For the text-containing cell, return its midpoint in (X, Y) coordinate format. 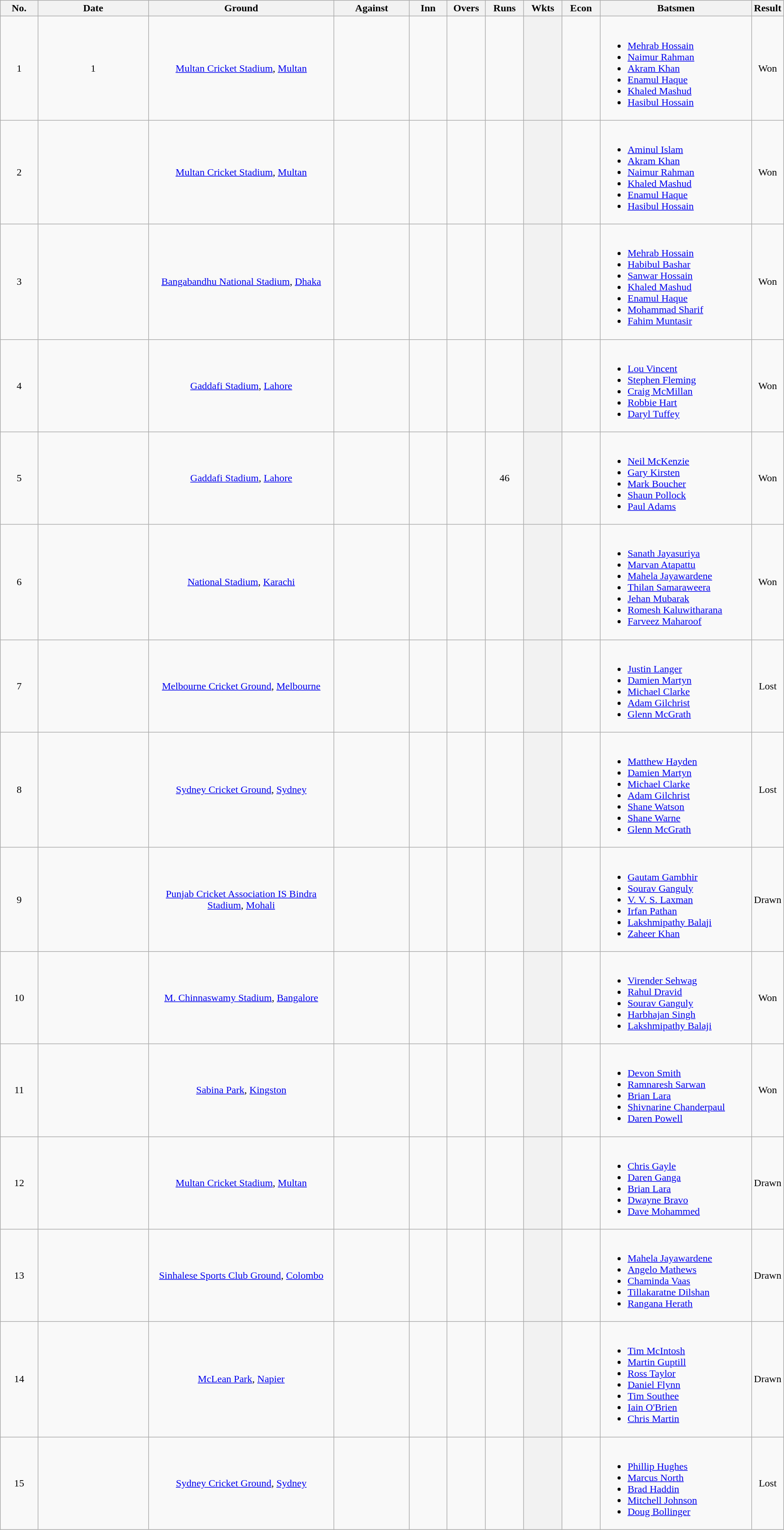
Inn (428, 8)
Gautam GambhirSourav GangulyV. V. S. LaxmanIrfan PathanLakshmipathy BalajiZaheer Khan (676, 899)
2 (19, 172)
Lou VincentStephen FlemingCraig McMillanRobbie HartDaryl Tuffey (676, 385)
15 (19, 1484)
6 (19, 582)
Melbourne Cricket Ground, Melbourne (241, 686)
11 (19, 1090)
Aminul IslamAkram KhanNaimur RahmanKhaled MashudEnamul HaqueHasibul Hossain (676, 172)
Bangabandhu National Stadium, Dhaka (241, 281)
Sanath JayasuriyaMarvan AtapattuMahela JayawardeneThilan SamaraweeraJehan MubarakRomesh KaluwitharanaFarveez Maharoof (676, 582)
National Stadium, Karachi (241, 582)
Mehrab HossainNaimur RahmanAkram KhanEnamul HaqueKhaled MashudHasibul Hossain (676, 68)
Date (93, 8)
12 (19, 1183)
Econ (581, 8)
Chris GayleDaren GangaBrian LaraDwayne BravoDave Mohammed (676, 1183)
Result (768, 8)
Justin LangerDamien MartynMichael ClarkeAdam GilchristGlenn McGrath (676, 686)
10 (19, 998)
Mahela JayawardeneAngelo MathewsChaminda VaasTillakaratne DilshanRangana Herath (676, 1276)
Sinhalese Sports Club Ground, Colombo (241, 1276)
5 (19, 478)
No. (19, 8)
Virender SehwagRahul DravidSourav GangulyHarbhajan SinghLakshmipathy Balaji (676, 998)
Punjab Cricket Association IS Bindra Stadium, Mohali (241, 899)
Mehrab HossainHabibul BasharSanwar HossainKhaled MashudEnamul HaqueMohammad SharifFahim Muntasir (676, 281)
Overs (466, 8)
9 (19, 899)
McLean Park, Napier (241, 1380)
Sabina Park, Kingston (241, 1090)
M. Chinnaswamy Stadium, Bangalore (241, 998)
Phillip HughesMarcus NorthBrad HaddinMitchell JohnsonDoug Bollinger (676, 1484)
3 (19, 281)
Devon SmithRamnaresh SarwanBrian LaraShivnarine ChanderpaulDaren Powell (676, 1090)
Ground (241, 8)
46 (504, 478)
Tim McIntoshMartin GuptillRoss TaylorDaniel FlynnTim SoutheeIain O'BrienChris Martin (676, 1380)
Batsmen (676, 8)
8 (19, 790)
Wkts (543, 8)
13 (19, 1276)
Against (372, 8)
Runs (504, 8)
14 (19, 1380)
Neil McKenzieGary KirstenMark BoucherShaun PollockPaul Adams (676, 478)
Matthew HaydenDamien MartynMichael ClarkeAdam GilchristShane WatsonShane WarneGlenn McGrath (676, 790)
4 (19, 385)
7 (19, 686)
